Find where the given text appears and provide that cell's center as [x, y] coordinate. 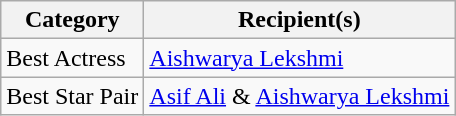
Aishwarya Lekshmi [300, 58]
Category [72, 20]
Asif Ali & Aishwarya Lekshmi [300, 96]
Best Star Pair [72, 96]
Best Actress [72, 58]
Recipient(s) [300, 20]
